Return the (x, y) coordinate for the center point of the cell that contains the specified text.  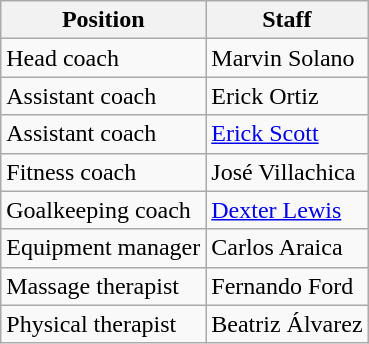
Position (104, 20)
Carlos Araica (287, 248)
Fernando Ford (287, 286)
Erick Scott (287, 134)
Marvin Solano (287, 58)
Staff (287, 20)
Fitness coach (104, 172)
Erick Ortiz (287, 96)
Massage therapist (104, 286)
José Villachica (287, 172)
Head coach (104, 58)
Beatriz Álvarez (287, 324)
Equipment manager (104, 248)
Dexter Lewis (287, 210)
Goalkeeping coach (104, 210)
Physical therapist (104, 324)
